Pinpoint the cell where the given text exists, returning its [X, Y] midpoint coordinate. 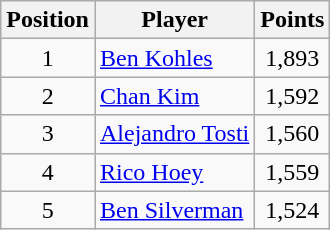
Alejandro Tosti [174, 134]
1,559 [292, 172]
3 [48, 134]
4 [48, 172]
5 [48, 210]
Player [174, 20]
Chan Kim [174, 96]
1 [48, 58]
Points [292, 20]
Ben Kohles [174, 58]
1,893 [292, 58]
1,560 [292, 134]
Rico Hoey [174, 172]
Ben Silverman [174, 210]
1,524 [292, 210]
Position [48, 20]
1,592 [292, 96]
2 [48, 96]
